Extract the (x, y) coordinate from the center of the cell holding the provided text.  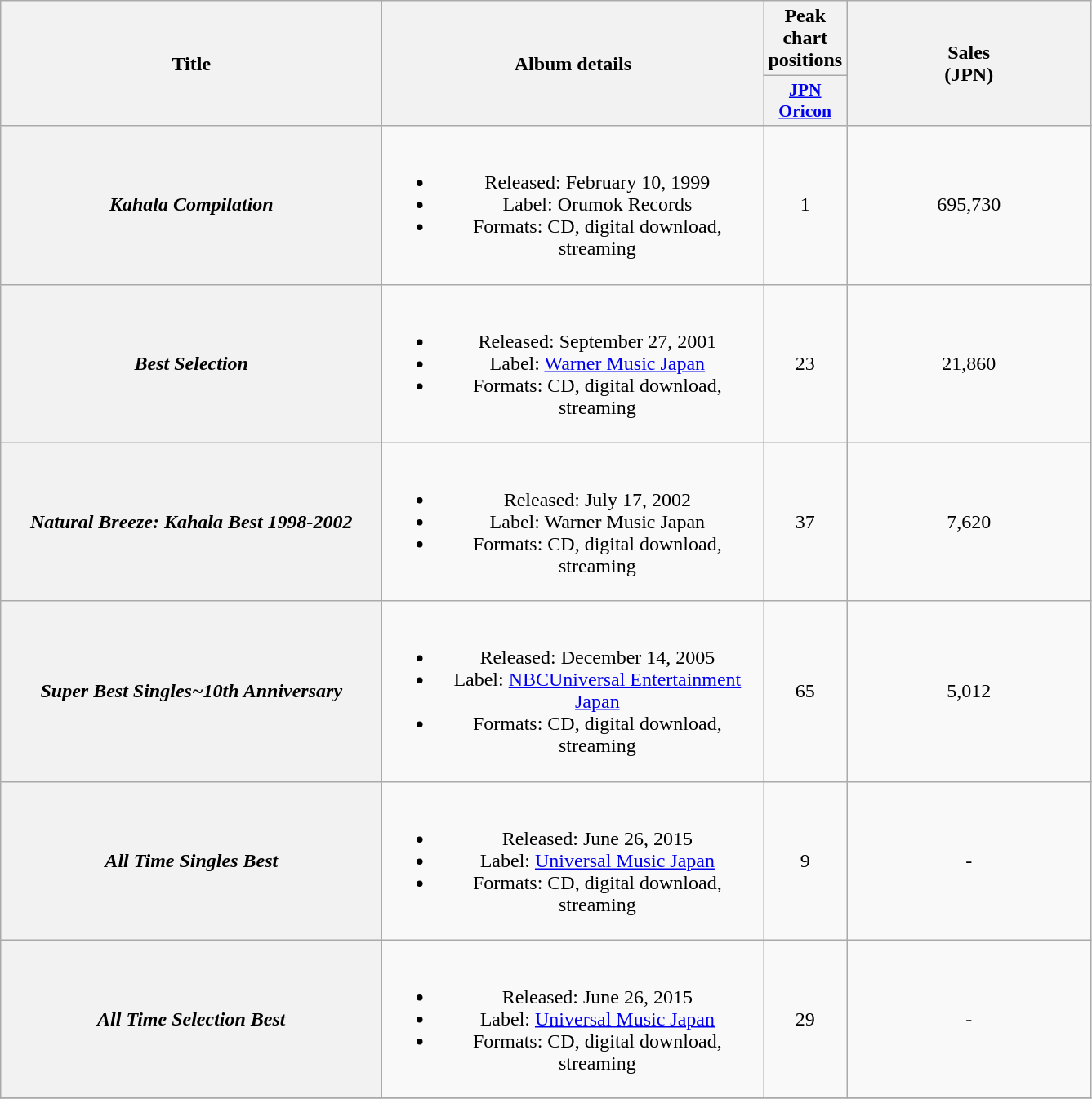
37 (805, 522)
Released: February 10, 1999Label: Orumok RecordsFormats: CD, digital download, streaming (573, 205)
21,860 (969, 363)
9 (805, 861)
65 (805, 691)
Released: December 14, 2005Label: NBCUniversal Entertainment JapanFormats: CD, digital download, streaming (573, 691)
JPNOricon (805, 101)
Released: September 27, 2001Label: Warner Music JapanFormats: CD, digital download, streaming (573, 363)
7,620 (969, 522)
Sales(JPN) (969, 64)
1 (805, 205)
Peakchartpositions (805, 38)
5,012 (969, 691)
23 (805, 363)
Super Best Singles~10th Anniversary (191, 691)
Natural Breeze: Kahala Best 1998-2002 (191, 522)
Kahala Compilation (191, 205)
All Time Selection Best (191, 1019)
29 (805, 1019)
Title (191, 64)
Album details (573, 64)
695,730 (969, 205)
Best Selection (191, 363)
All Time Singles Best (191, 861)
Released: July 17, 2002Label: Warner Music JapanFormats: CD, digital download, streaming (573, 522)
